Return (x, y) of the center of cell containing provided text 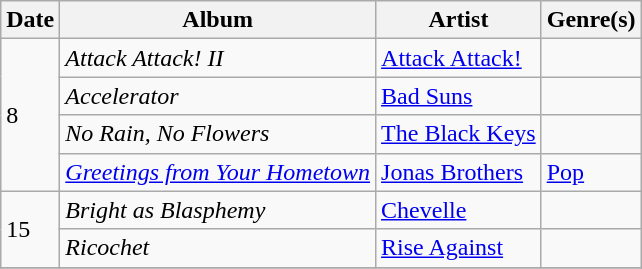
15 (30, 229)
Attack Attack! II (218, 58)
Accelerator (218, 96)
Bad Suns (459, 96)
Attack Attack! (459, 58)
Ricochet (218, 248)
The Black Keys (459, 134)
Artist (459, 20)
Jonas Brothers (459, 172)
Greetings from Your Hometown (218, 172)
Pop (591, 172)
Rise Against (459, 248)
8 (30, 115)
Chevelle (459, 210)
Album (218, 20)
Bright as Blasphemy (218, 210)
Genre(s) (591, 20)
Date (30, 20)
No Rain, No Flowers (218, 134)
